Return the (x, y) coordinate for the center point of the cell that contains the specified text.  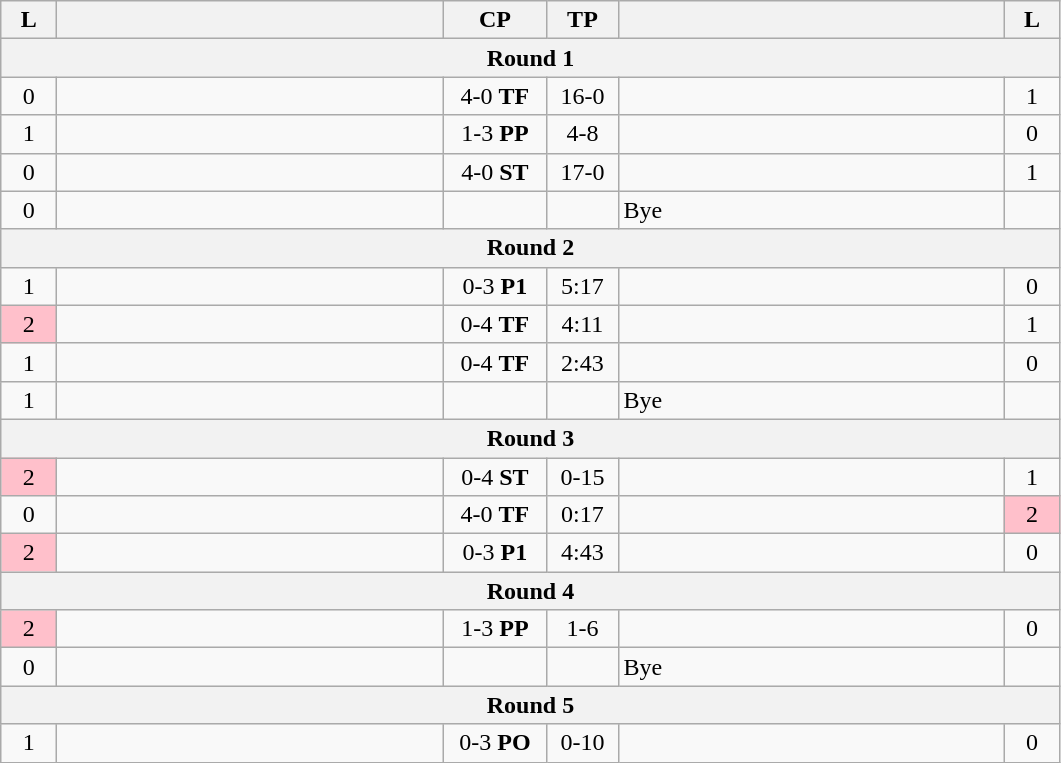
Round 2 (530, 248)
5:17 (582, 286)
4:11 (582, 324)
16-0 (582, 96)
0-10 (582, 743)
Round 1 (530, 58)
TP (582, 20)
0-3 PO (495, 743)
0-4 ST (495, 477)
2:43 (582, 362)
Round 3 (530, 438)
4-8 (582, 134)
Round 5 (530, 705)
4:43 (582, 553)
4-0 ST (495, 172)
0:17 (582, 515)
17-0 (582, 172)
Round 4 (530, 591)
0-15 (582, 477)
CP (495, 20)
1-6 (582, 629)
